Output the [x, y] coordinate of the center of the cell containing the given text.  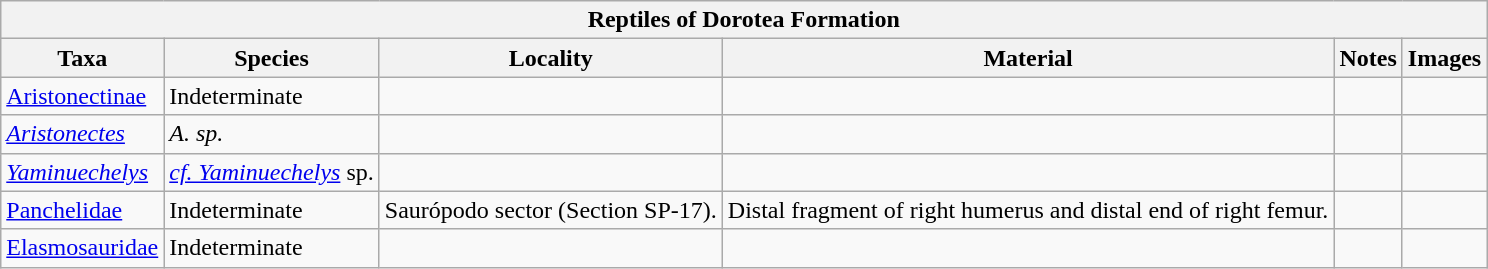
Yaminuechelys [82, 172]
Panchelidae [82, 210]
Species [272, 58]
Distal fragment of right humerus and distal end of right femur. [1028, 210]
Aristonectinae [82, 96]
Material [1028, 58]
cf. Yaminuechelys sp. [272, 172]
Locality [550, 58]
A. sp. [272, 134]
Elasmosauridae [82, 248]
Saurópodo sector (Section SP-17). [550, 210]
Reptiles of Dorotea Formation [744, 20]
Notes [1368, 58]
Taxa [82, 58]
Images [1444, 58]
Aristonectes [82, 134]
